Search for the cell housing the specified text and yield its [x, y] center coordinate. 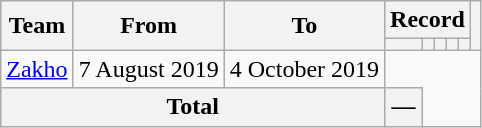
4 October 2019 [304, 69]
Team [37, 26]
From [148, 26]
— [404, 107]
7 August 2019 [148, 69]
To [304, 26]
Zakho [37, 69]
Record [428, 20]
Total [193, 107]
